From the cell containing the given text, extract its center point as [X, Y] coordinate. 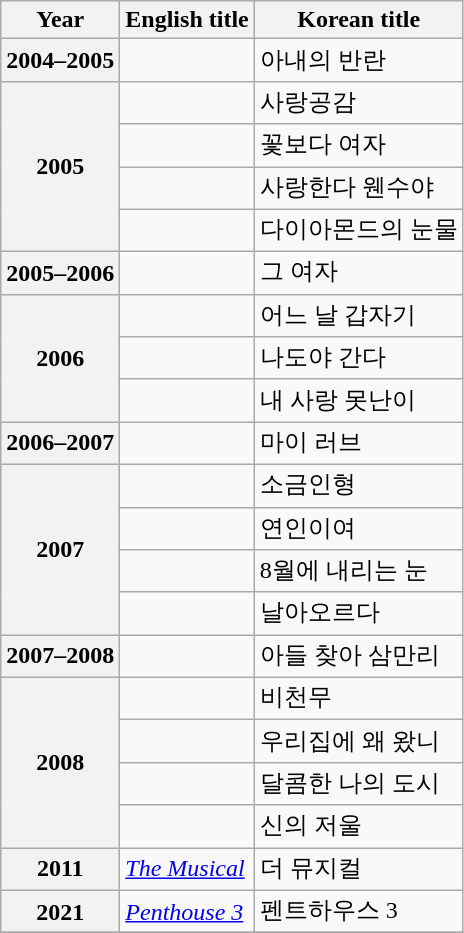
내 사랑 못난이 [358, 400]
사랑공감 [358, 102]
비천무 [358, 698]
나도야 간다 [358, 358]
그 여자 [358, 274]
8월에 내리는 눈 [358, 572]
어느 날 갑자기 [358, 316]
2007 [60, 549]
2005 [60, 166]
2007–2008 [60, 656]
2004–2005 [60, 60]
꽃보다 여자 [358, 146]
Penthouse 3 [187, 912]
2005–2006 [60, 274]
2006 [60, 358]
펜트하우스 3 [358, 912]
사랑한다 웬수야 [358, 188]
마이 러브 [358, 444]
연인이여 [358, 528]
아내의 반란 [358, 60]
더 뮤지컬 [358, 870]
2008 [60, 762]
2006–2007 [60, 444]
English title [187, 20]
날아오르다 [358, 614]
신의 저울 [358, 826]
달콤한 나의 도시 [358, 784]
소금인형 [358, 486]
Year [60, 20]
2021 [60, 912]
The Musical [187, 870]
Korean title [358, 20]
우리집에 왜 왔니 [358, 742]
다이아몬드의 눈물 [358, 230]
2011 [60, 870]
아들 찾아 삼만리 [358, 656]
